Locate the cell with the specified text and output its (X, Y) center coordinate. 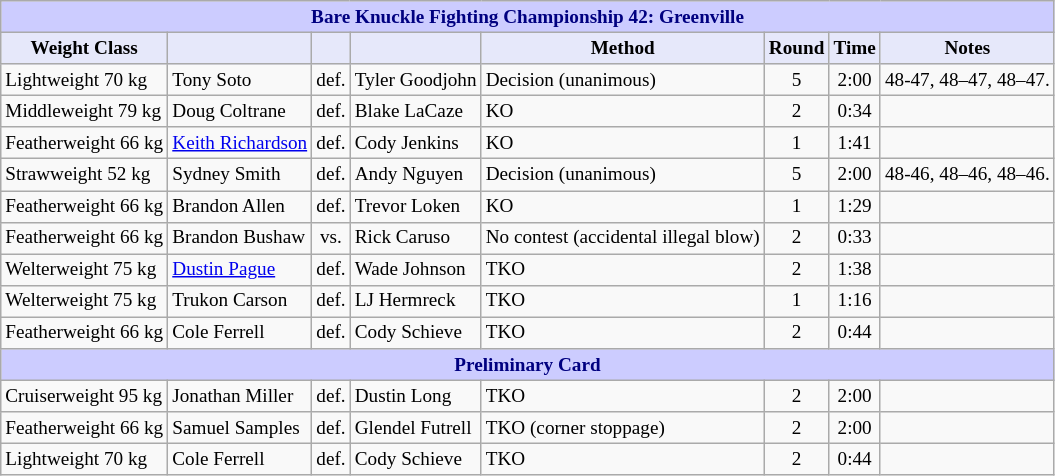
Brandon Allen (240, 206)
Trevor Loken (416, 206)
Doug Coltrane (240, 111)
Round (796, 48)
1:16 (854, 301)
Brandon Bushaw (240, 238)
0:34 (854, 111)
Rick Caruso (416, 238)
vs. (331, 238)
Cody Jenkins (416, 143)
LJ Hermreck (416, 301)
Method (622, 48)
Samuel Samples (240, 428)
Tony Soto (240, 80)
Middleweight 79 kg (84, 111)
Glendel Futrell (416, 428)
Andy Nguyen (416, 175)
Cruiserweight 95 kg (84, 396)
0:33 (854, 238)
Preliminary Card (528, 365)
Dustin Long (416, 396)
Sydney Smith (240, 175)
1:41 (854, 143)
Keith Richardson (240, 143)
Strawweight 52 kg (84, 175)
Weight Class (84, 48)
48-46, 48–46, 48–46. (967, 175)
Bare Knuckle Fighting Championship 42: Greenville (528, 17)
Time (854, 48)
Dustin Pague (240, 270)
Trukon Carson (240, 301)
1:29 (854, 206)
Blake LaCaze (416, 111)
No contest (accidental illegal blow) (622, 238)
Jonathan Miller (240, 396)
1:38 (854, 270)
TKO (corner stoppage) (622, 428)
Notes (967, 48)
Tyler Goodjohn (416, 80)
48-47, 48–47, 48–47. (967, 80)
Wade Johnson (416, 270)
